For the text-containing cell, return its midpoint in (X, Y) coordinate format. 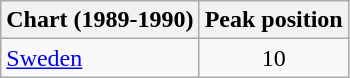
Peak position (274, 20)
10 (274, 58)
Sweden (100, 58)
Chart (1989-1990) (100, 20)
